Return [x, y] of the center of cell containing provided text 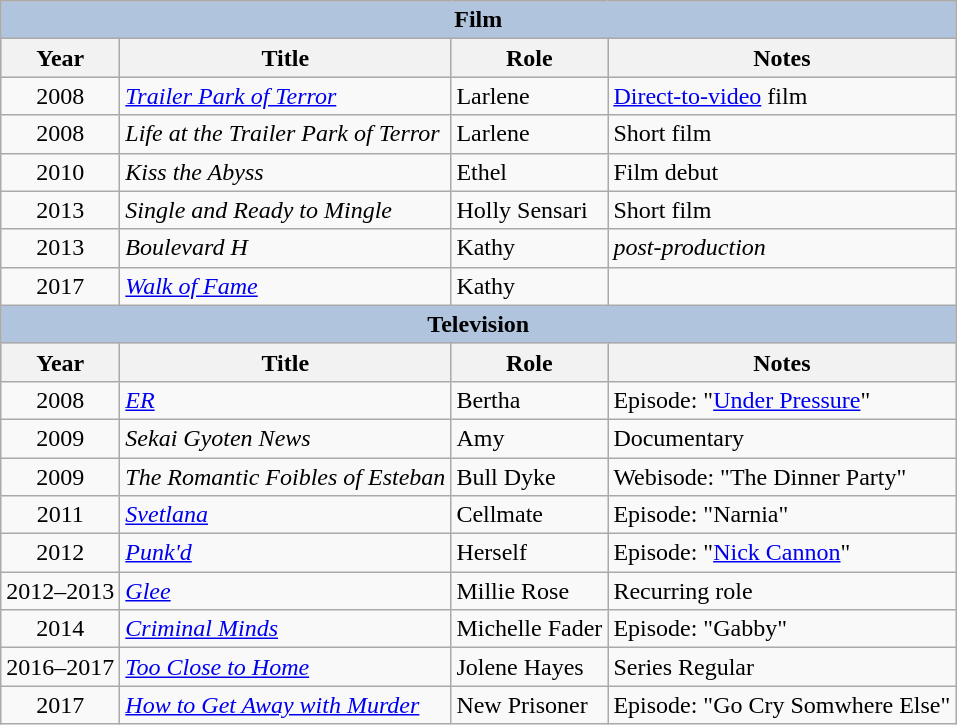
Webisode: "The Dinner Party" [782, 477]
Svetlana [286, 515]
Television [478, 324]
Glee [286, 591]
2010 [60, 172]
Episode: "Go Cry Somwhere Else" [782, 705]
How to Get Away with Murder [286, 705]
2014 [60, 629]
Episode: "Under Pressure" [782, 400]
Single and Ready to Mingle [286, 210]
Ethel [530, 172]
2012 [60, 553]
Herself [530, 553]
Episode: "Narnia" [782, 515]
Direct-to-video film [782, 96]
Cellmate [530, 515]
Bull Dyke [530, 477]
Bertha [530, 400]
Episode: "Nick Cannon" [782, 553]
Michelle Fader [530, 629]
Trailer Park of Terror [286, 96]
The Romantic Foibles of Esteban [286, 477]
Recurring role [782, 591]
Walk of Fame [286, 286]
Series Regular [782, 667]
Holly Sensari [530, 210]
Documentary [782, 438]
2012–2013 [60, 591]
post-production [782, 248]
New Prisoner [530, 705]
Millie Rose [530, 591]
Life at the Trailer Park of Terror [286, 134]
2011 [60, 515]
Episode: "Gabby" [782, 629]
Film debut [782, 172]
Amy [530, 438]
Sekai Gyoten News [286, 438]
Jolene Hayes [530, 667]
ER [286, 400]
Kiss the Abyss [286, 172]
Criminal Minds [286, 629]
Boulevard H [286, 248]
2016–2017 [60, 667]
Punk'd [286, 553]
Too Close to Home [286, 667]
Film [478, 20]
